For the text-containing cell, return its midpoint in (X, Y) coordinate format. 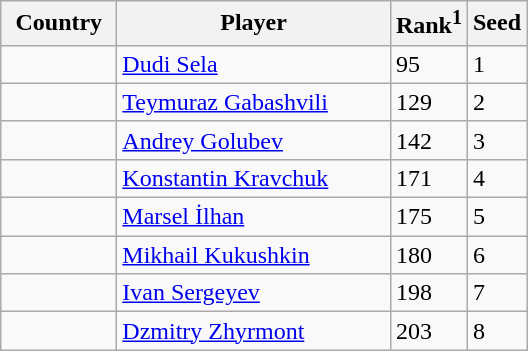
4 (496, 178)
203 (428, 331)
Teymuraz Gabashvili (254, 102)
7 (496, 293)
Country (59, 24)
Seed (496, 24)
Rank1 (428, 24)
Andrey Golubev (254, 140)
Dudi Sela (254, 64)
3 (496, 140)
95 (428, 64)
5 (496, 217)
2 (496, 102)
Ivan Sergeyev (254, 293)
Konstantin Kravchuk (254, 178)
8 (496, 331)
Mikhail Kukushkin (254, 255)
Dzmitry Zhyrmont (254, 331)
175 (428, 217)
198 (428, 293)
171 (428, 178)
6 (496, 255)
Marsel İlhan (254, 217)
129 (428, 102)
180 (428, 255)
142 (428, 140)
Player (254, 24)
1 (496, 64)
